Return the [x, y] coordinate for the center point of the cell that contains the specified text.  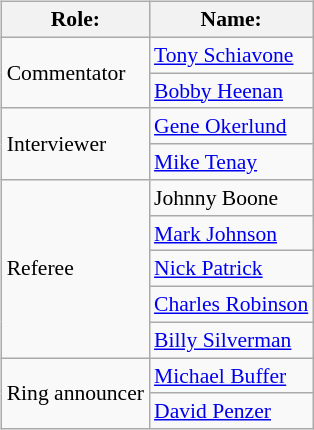
Mark Johnson [231, 233]
Role: [76, 20]
David Penzer [231, 411]
Ring announcer [76, 394]
Gene Okerlund [231, 126]
Interviewer [76, 144]
Referee [76, 269]
Johnny Boone [231, 198]
Bobby Heenan [231, 91]
Mike Tenay [231, 162]
Billy Silverman [231, 340]
Name: [231, 20]
Commentator [76, 72]
Nick Patrick [231, 269]
Michael Buffer [231, 376]
Tony Schiavone [231, 55]
Charles Robinson [231, 305]
